Extract the [X, Y] coordinate from the center of the cell holding the provided text.  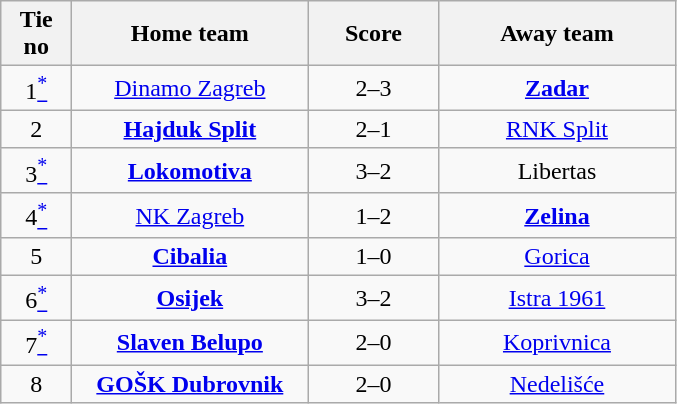
Dinamo Zagreb [190, 88]
Away team [557, 34]
Osijek [190, 298]
Lokomotiva [190, 170]
Zelina [557, 216]
Hajduk Split [190, 129]
RNK Split [557, 129]
3* [36, 170]
Tie no [36, 34]
NK Zagreb [190, 216]
1* [36, 88]
Score [374, 34]
Koprivnica [557, 342]
GOŠK Dubrovnik [190, 384]
1–0 [374, 257]
Cibalia [190, 257]
7* [36, 342]
Nedelišće [557, 384]
Istra 1961 [557, 298]
Slaven Belupo [190, 342]
5 [36, 257]
6* [36, 298]
1–2 [374, 216]
4* [36, 216]
2–3 [374, 88]
2–1 [374, 129]
2 [36, 129]
Zadar [557, 88]
Gorica [557, 257]
Home team [190, 34]
8 [36, 384]
Libertas [557, 170]
